For the text-containing cell, return its midpoint in (x, y) coordinate format. 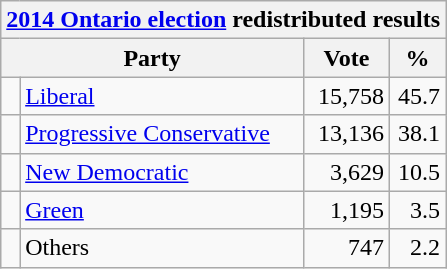
15,758 (346, 96)
Others (162, 248)
2.2 (418, 248)
38.1 (418, 134)
2014 Ontario election redistributed results (224, 20)
New Democratic (162, 172)
747 (346, 248)
Progressive Conservative (162, 134)
13,136 (346, 134)
45.7 (418, 96)
Vote (346, 58)
3.5 (418, 210)
Party (152, 58)
3,629 (346, 172)
1,195 (346, 210)
Liberal (162, 96)
10.5 (418, 172)
Green (162, 210)
% (418, 58)
